Capture the cell that displays the provided text and extract its [x, y] central coordinate. 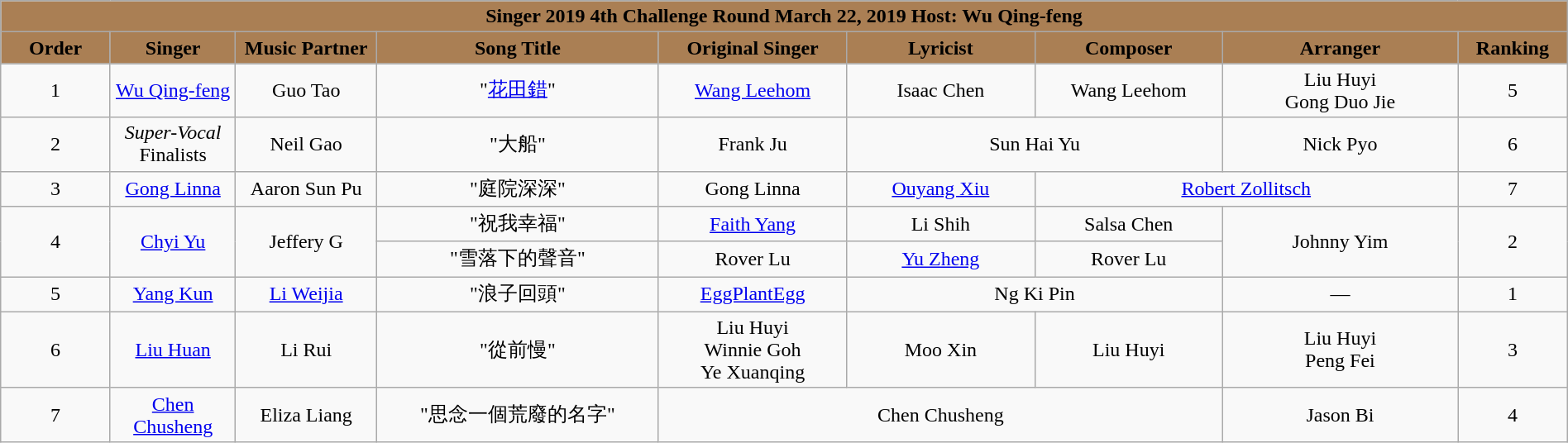
Neil Gao [306, 144]
Nick Pyo [1340, 144]
Composer [1128, 48]
Arranger [1340, 48]
— [1340, 294]
"祝我幸福" [518, 225]
"大船" [518, 144]
"從前慢" [518, 350]
"思念一個荒廢的名字" [518, 415]
Original Singer [753, 48]
Li Rui [306, 350]
Ranking [1513, 48]
Singer [173, 48]
Faith Yang [753, 225]
"‎雪落下的聲音" [518, 260]
Aaron Sun Pu [306, 188]
Jeffery G [306, 241]
"浪子回頭" [518, 294]
Sun Hai Yu [1035, 144]
Guo Tao [306, 91]
Liu HuyiPeng Fei [1340, 350]
Li Weijia [306, 294]
Liu HuyiWinnie GohYe Xuanqing [753, 350]
Jason Bi [1340, 415]
Ouyang Xiu [941, 188]
Robert Zollitsch [1245, 188]
EggPlantEgg [753, 294]
Order [56, 48]
Liu Huyi [1128, 350]
Wu Qing-feng [173, 91]
Yang Kun [173, 294]
Liu HuyiGong Duo Jie [1340, 91]
Isaac Chen [941, 91]
Eliza Liang [306, 415]
Johnny Yim [1340, 241]
Liu Huan [173, 350]
Moo Xin [941, 350]
Li Shih [941, 225]
Song Title [518, 48]
Super-Vocal Finalists [173, 144]
"庭院深深" [518, 188]
Frank Ju [753, 144]
Lyricist [941, 48]
"花田錯" [518, 91]
Salsa Chen [1128, 225]
Singer 2019 4th Challenge Round March 22, 2019 Host: Wu Qing-feng [784, 17]
Yu Zheng [941, 260]
Ng Ki Pin [1035, 294]
Chyi Yu [173, 241]
Music Partner [306, 48]
